For the text-containing cell, return its midpoint in [X, Y] coordinate format. 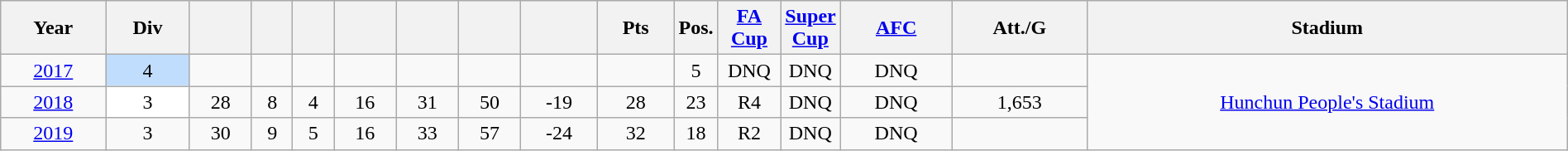
Pts [635, 28]
32 [635, 134]
50 [490, 102]
8 [272, 102]
FA Cup [749, 28]
33 [427, 134]
Super Cup [810, 28]
9 [272, 134]
30 [220, 134]
Att./G [1019, 28]
-24 [559, 134]
R2 [749, 134]
Stadium [1327, 28]
57 [490, 134]
R4 [749, 102]
2019 [53, 134]
2017 [53, 71]
2018 [53, 102]
AFC [896, 28]
23 [696, 102]
-19 [559, 102]
31 [427, 102]
Year [53, 28]
1,653 [1019, 102]
18 [696, 134]
Pos. [696, 28]
Hunchun People's Stadium [1327, 102]
Div [147, 28]
